Provide the [x, y] coordinate of the cell's center where the given text is located.  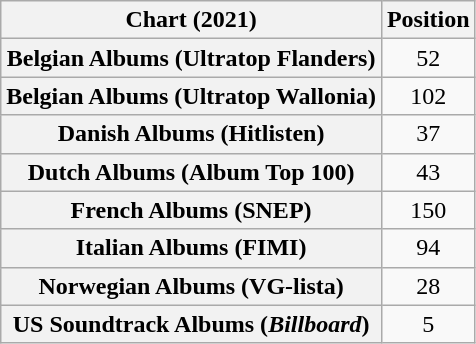
28 [428, 286]
Norwegian Albums (VG-lista) [192, 286]
Dutch Albums (Album Top 100) [192, 172]
102 [428, 96]
52 [428, 58]
Belgian Albums (Ultratop Wallonia) [192, 96]
Belgian Albums (Ultratop Flanders) [192, 58]
5 [428, 324]
Italian Albums (FIMI) [192, 248]
43 [428, 172]
Chart (2021) [192, 20]
Danish Albums (Hitlisten) [192, 134]
37 [428, 134]
Position [428, 20]
French Albums (SNEP) [192, 210]
US Soundtrack Albums (Billboard) [192, 324]
94 [428, 248]
150 [428, 210]
